Search for the cell housing the specified text and yield its (X, Y) center coordinate. 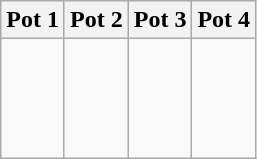
Pot 1 (33, 20)
Pot 4 (224, 20)
Pot 3 (160, 20)
Pot 2 (96, 20)
